Locate the cell with the specified text and output its [X, Y] center coordinate. 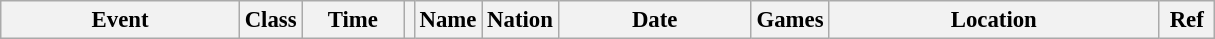
Location [994, 20]
Ref [1187, 20]
Class [270, 20]
Name [448, 20]
Event [120, 20]
Nation [520, 20]
Date [654, 20]
Games [790, 20]
Time [353, 20]
